Pinpoint the cell where the given text exists, returning its [x, y] midpoint coordinate. 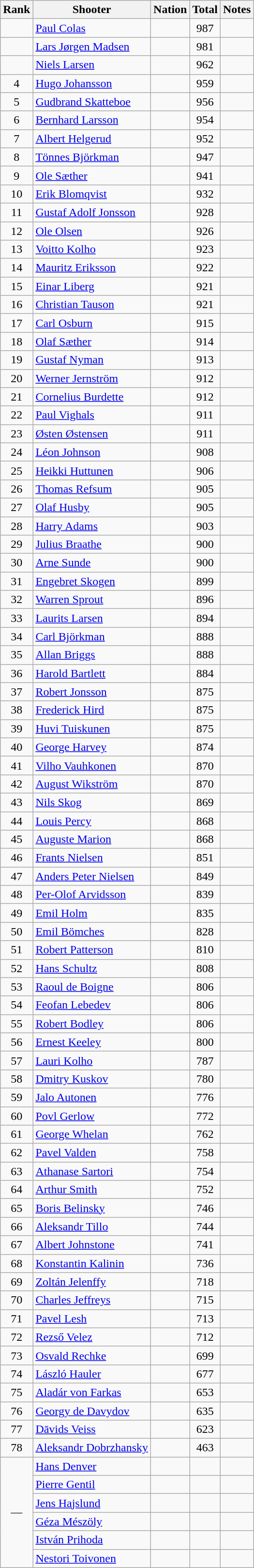
Nation [170, 10]
62 [16, 1153]
Emil Holm [92, 913]
Dmitry Kuskov [92, 1079]
74 [16, 1374]
66 [16, 1226]
38 [16, 710]
762 [205, 1134]
69 [16, 1282]
Robert Patterson [92, 950]
4 [16, 83]
Allan Briggs [92, 655]
35 [16, 655]
906 [205, 470]
800 [205, 1042]
49 [16, 913]
Hans Denver [92, 1466]
42 [16, 784]
718 [205, 1282]
Konstantin Kalinin [92, 1263]
Heikki Huttunen [92, 470]
László Hauler [92, 1374]
914 [205, 342]
959 [205, 83]
Bernhard Larsson [92, 120]
István Prihoda [92, 1540]
Per-Olof Arvidsson [92, 895]
20 [16, 378]
37 [16, 692]
17 [16, 323]
Huvi Tuiskunen [92, 729]
6 [16, 120]
932 [205, 194]
— [16, 1512]
33 [16, 618]
915 [205, 323]
50 [16, 931]
Gustaf Nyman [92, 360]
12 [16, 231]
899 [205, 581]
14 [16, 268]
744 [205, 1226]
987 [205, 28]
64 [16, 1190]
Olaf Sæther [92, 342]
58 [16, 1079]
Vilho Vauhkonen [92, 765]
Frants Nielsen [92, 858]
981 [205, 47]
Aleksandr Tillo [92, 1226]
54 [16, 1005]
Robert Jonsson [92, 692]
41 [16, 765]
Emil Bömches [92, 931]
15 [16, 286]
61 [16, 1134]
70 [16, 1300]
George Whelan [92, 1134]
Robert Bodley [92, 1024]
45 [16, 839]
908 [205, 452]
Christian Tauson [92, 305]
913 [205, 360]
712 [205, 1337]
Arthur Smith [92, 1190]
47 [16, 876]
Aladár von Farkas [92, 1392]
68 [16, 1263]
34 [16, 637]
810 [205, 950]
57 [16, 1060]
Zoltán Jelenffy [92, 1282]
Werner Jernström [92, 378]
869 [205, 802]
Cornelius Burdette [92, 397]
787 [205, 1060]
Géza Mészöly [92, 1521]
77 [16, 1429]
772 [205, 1116]
746 [205, 1208]
Pavel Valden [92, 1153]
Einar Liberg [92, 286]
835 [205, 913]
32 [16, 600]
Warren Sprout [92, 600]
11 [16, 212]
13 [16, 249]
51 [16, 950]
Olaf Husby [92, 507]
Paul Colas [92, 28]
26 [16, 489]
August Wikström [92, 784]
635 [205, 1411]
463 [205, 1448]
67 [16, 1245]
5 [16, 102]
874 [205, 747]
Albert Johnstone [92, 1245]
Pierre Gentil [92, 1485]
Nils Skog [92, 802]
Hans Schultz [92, 968]
29 [16, 544]
Feofan Lebedev [92, 1005]
Anders Peter Nielsen [92, 876]
Paul Vighals [92, 415]
Lars Jørgen Madsen [92, 47]
Harold Bartlett [92, 673]
Gudbrand Skatteboe [92, 102]
53 [16, 987]
Voitto Kolho [92, 249]
Ole Olsen [92, 231]
Tönnes Björkman [92, 157]
952 [205, 139]
715 [205, 1300]
10 [16, 194]
39 [16, 729]
Georgy de Davydov [92, 1411]
52 [16, 968]
758 [205, 1153]
849 [205, 876]
Povl Gerlow [92, 1116]
75 [16, 1392]
903 [205, 526]
Engebret Skogen [92, 581]
Aleksandr Dobrzhansky [92, 1448]
Notes [237, 10]
741 [205, 1245]
954 [205, 120]
896 [205, 600]
18 [16, 342]
60 [16, 1116]
Boris Belinsky [92, 1208]
941 [205, 175]
713 [205, 1319]
65 [16, 1208]
Albert Helgerud [92, 139]
76 [16, 1411]
40 [16, 747]
22 [16, 415]
Osvald Rechke [92, 1355]
Mauritz Eriksson [92, 268]
808 [205, 968]
36 [16, 673]
31 [16, 581]
851 [205, 858]
Julius Braathe [92, 544]
Raoul de Boigne [92, 987]
923 [205, 249]
839 [205, 895]
Athanase Sartori [92, 1171]
962 [205, 65]
28 [16, 526]
Thomas Refsum [92, 489]
43 [16, 802]
25 [16, 470]
Laurits Larsen [92, 618]
928 [205, 212]
Ernest Keeley [92, 1042]
Harry Adams [92, 526]
19 [16, 360]
Shooter [92, 10]
7 [16, 139]
Frederick Hird [92, 710]
21 [16, 397]
Nestori Toivonen [92, 1558]
56 [16, 1042]
Auguste Marion [92, 839]
653 [205, 1392]
55 [16, 1024]
24 [16, 452]
754 [205, 1171]
George Harvey [92, 747]
72 [16, 1337]
Niels Larsen [92, 65]
71 [16, 1319]
Jens Hajslund [92, 1503]
Lauri Kolho [92, 1060]
Rank [16, 10]
922 [205, 268]
677 [205, 1374]
956 [205, 102]
Charles Jeffreys [92, 1300]
8 [16, 157]
Pavel Lesh [92, 1319]
Østen Østensen [92, 434]
699 [205, 1355]
Rezső Velez [92, 1337]
Léon Johnson [92, 452]
Hugo Johansson [92, 83]
894 [205, 618]
63 [16, 1171]
Total [205, 10]
Jalo Autonen [92, 1097]
Louis Percy [92, 821]
736 [205, 1263]
Gustaf Adolf Jonsson [92, 212]
Erik Blomqvist [92, 194]
752 [205, 1190]
Carl Björkman [92, 637]
947 [205, 157]
Ole Sæther [92, 175]
780 [205, 1079]
78 [16, 1448]
828 [205, 931]
73 [16, 1355]
59 [16, 1097]
926 [205, 231]
Dāvids Veiss [92, 1429]
30 [16, 563]
9 [16, 175]
23 [16, 434]
884 [205, 673]
776 [205, 1097]
48 [16, 895]
46 [16, 858]
44 [16, 821]
27 [16, 507]
Carl Osburn [92, 323]
Arne Sunde [92, 563]
623 [205, 1429]
16 [16, 305]
